Identify which cell holds the provided text, then report its [X, Y] central coordinate. 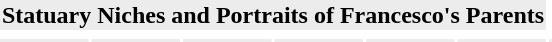
Statuary Niches and Portraits of Francesco's Parents [272, 15]
